Search for the cell housing the specified text and yield its (x, y) center coordinate. 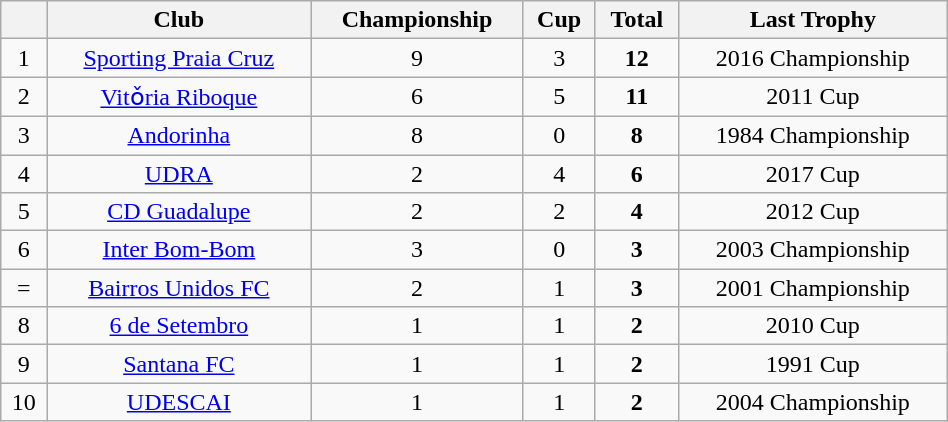
2012 Cup (812, 212)
CD Guadalupe (179, 212)
Bairros Unidos FC (179, 288)
Sporting Praia Cruz (179, 58)
UDESCAI (179, 402)
Santana FC (179, 364)
6 de Setembro (179, 326)
2011 Cup (812, 97)
Andorinha (179, 135)
2016 Championship (812, 58)
11 (636, 97)
Last Trophy (812, 20)
2017 Cup (812, 173)
2001 Championship (812, 288)
Vitǒria Riboque (179, 97)
Championship (417, 20)
12 (636, 58)
10 (24, 402)
UDRA (179, 173)
= (24, 288)
1991 Cup (812, 364)
1984 Championship (812, 135)
2004 Championship (812, 402)
Cup (559, 20)
2003 Championship (812, 250)
Club (179, 20)
Total (636, 20)
Inter Bom-Bom (179, 250)
2010 Cup (812, 326)
